Search for the cell housing the specified text and yield its (x, y) center coordinate. 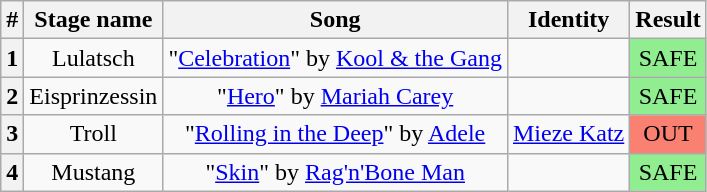
Troll (94, 134)
Eisprinzessin (94, 96)
Mustang (94, 172)
Result (668, 20)
"Skin" by Rag'n'Bone Man (336, 172)
"Rolling in the Deep" by Adele (336, 134)
Identity (568, 20)
# (12, 20)
OUT (668, 134)
Lulatsch (94, 58)
"Hero" by Mariah Carey (336, 96)
Mieze Katz (568, 134)
4 (12, 172)
3 (12, 134)
2 (12, 96)
Song (336, 20)
1 (12, 58)
"Celebration" by Kool & the Gang (336, 58)
Stage name (94, 20)
